Determine the (x, y) coordinate at the center of the cell enclosing the given text.  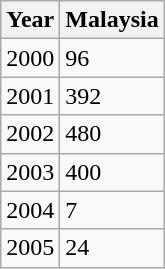
480 (112, 134)
2002 (30, 134)
2001 (30, 96)
Malaysia (112, 20)
2004 (30, 210)
2000 (30, 58)
400 (112, 172)
24 (112, 248)
Year (30, 20)
7 (112, 210)
2005 (30, 248)
392 (112, 96)
2003 (30, 172)
96 (112, 58)
